Identify which cell holds the provided text, then report its (x, y) central coordinate. 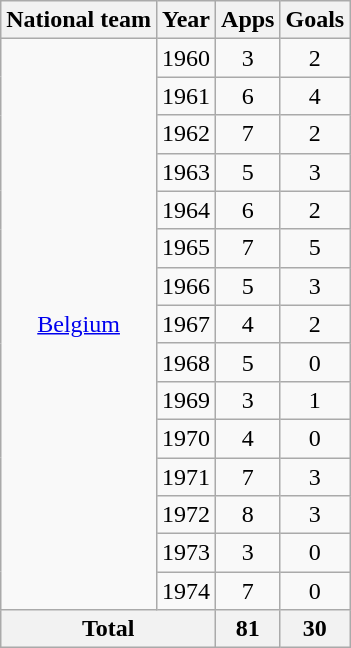
1970 (186, 438)
1 (315, 400)
1972 (186, 515)
8 (248, 515)
Total (108, 629)
1966 (186, 286)
Apps (248, 20)
81 (248, 629)
1965 (186, 248)
1961 (186, 96)
1963 (186, 172)
Belgium (79, 324)
1962 (186, 134)
National team (79, 20)
1971 (186, 477)
1960 (186, 58)
1967 (186, 324)
1974 (186, 591)
Year (186, 20)
1973 (186, 553)
1964 (186, 210)
Goals (315, 20)
1968 (186, 362)
30 (315, 629)
1969 (186, 400)
